Pinpoint the cell where the given text exists, returning its (x, y) midpoint coordinate. 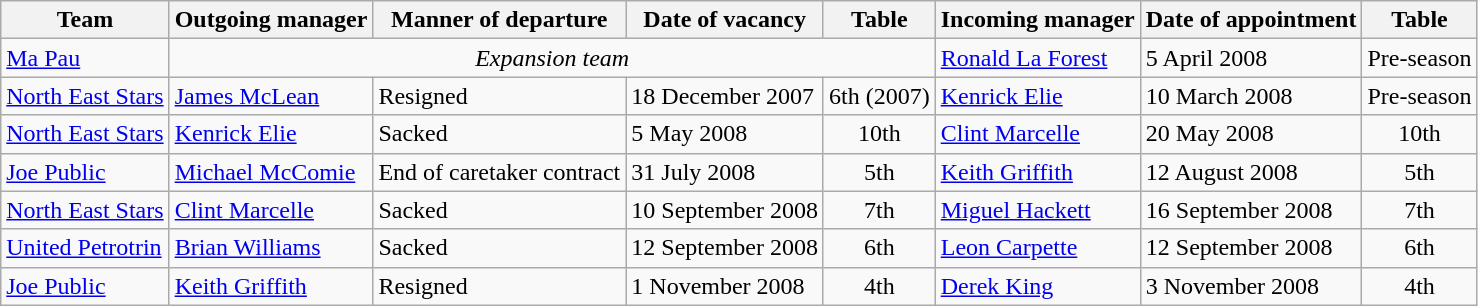
5 April 2008 (1251, 58)
Michael McComie (271, 172)
5 May 2008 (725, 134)
12 August 2008 (1251, 172)
End of caretaker contract (500, 172)
20 May 2008 (1251, 134)
Expansion team (552, 58)
Ronald La Forest (1038, 58)
Manner of departure (500, 20)
10 September 2008 (725, 210)
6th (2007) (879, 96)
1 November 2008 (725, 286)
31 July 2008 (725, 172)
Ma Pau (85, 58)
18 December 2007 (725, 96)
16 September 2008 (1251, 210)
3 November 2008 (1251, 286)
Outgoing manager (271, 20)
Date of appointment (1251, 20)
Date of vacancy (725, 20)
Leon Carpette (1038, 248)
10 March 2008 (1251, 96)
Incoming manager (1038, 20)
United Petrotrin (85, 248)
James McLean (271, 96)
Miguel Hackett (1038, 210)
Team (85, 20)
Brian Williams (271, 248)
Derek King (1038, 286)
